Identify which cell holds the provided text, then report its (X, Y) central coordinate. 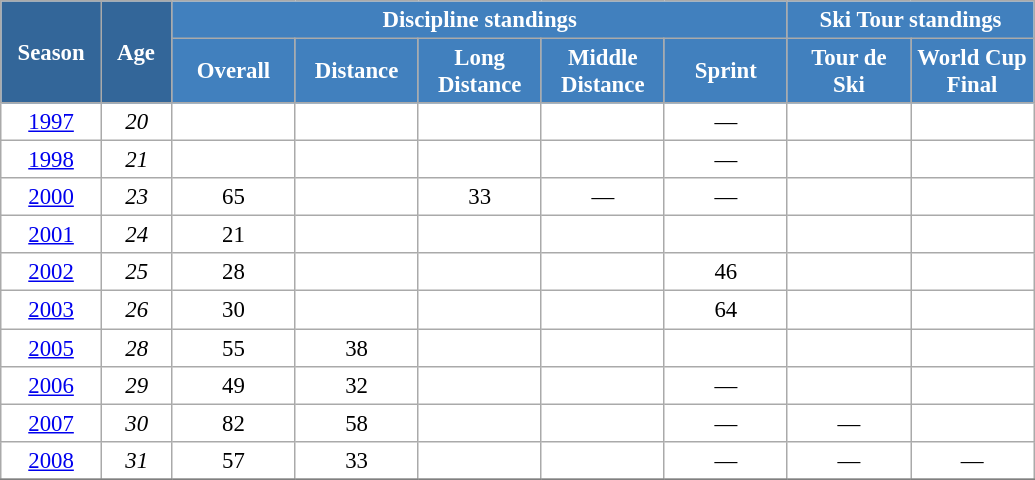
2007 (52, 423)
Middle Distance (602, 72)
31 (136, 460)
64 (726, 310)
29 (136, 385)
32 (356, 385)
2001 (52, 235)
Age (136, 52)
2003 (52, 310)
Tour deSki (848, 72)
2000 (52, 197)
58 (356, 423)
26 (136, 310)
Overall (234, 72)
Long Distance (480, 72)
65 (234, 197)
46 (726, 273)
38 (356, 348)
25 (136, 273)
82 (234, 423)
2008 (52, 460)
57 (234, 460)
World CupFinal (972, 72)
Distance (356, 72)
Discipline standings (480, 20)
2006 (52, 385)
1997 (52, 122)
2002 (52, 273)
Ski Tour standings (910, 20)
24 (136, 235)
55 (234, 348)
49 (234, 385)
Sprint (726, 72)
2005 (52, 348)
20 (136, 122)
Season (52, 52)
23 (136, 197)
1998 (52, 160)
